Find where the given text appears and provide that cell's center as (x, y) coordinate. 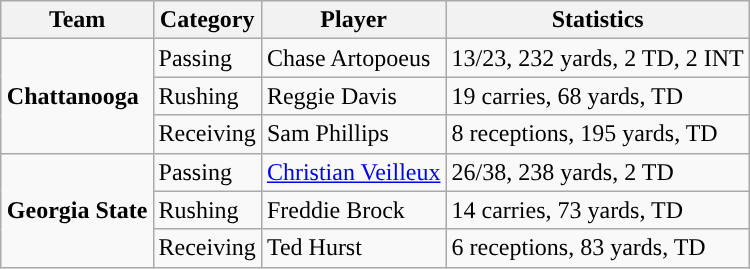
19 carries, 68 yards, TD (598, 96)
6 receptions, 83 yards, TD (598, 248)
Chase Artopoeus (354, 58)
14 carries, 73 yards, TD (598, 210)
Team (77, 20)
Christian Veilleux (354, 172)
Sam Phillips (354, 134)
26/38, 238 yards, 2 TD (598, 172)
Georgia State (77, 210)
Reggie Davis (354, 96)
Statistics (598, 20)
8 receptions, 195 yards, TD (598, 134)
Category (207, 20)
Chattanooga (77, 96)
13/23, 232 yards, 2 TD, 2 INT (598, 58)
Freddie Brock (354, 210)
Player (354, 20)
Ted Hurst (354, 248)
